Determine the [x, y] coordinate at the center of the cell enclosing the given text.  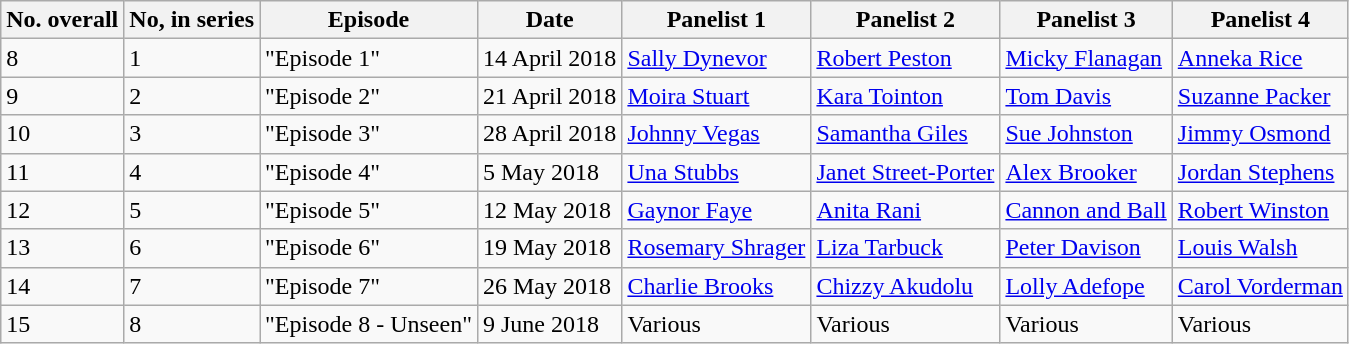
12 May 2018 [549, 210]
Panelist 1 [716, 20]
15 [62, 324]
Sally Dynevor [716, 58]
"Episode 4" [369, 172]
Chizzy Akudolu [906, 286]
4 [192, 172]
6 [192, 248]
10 [62, 134]
Louis Walsh [1260, 248]
Micky Flanagan [1086, 58]
Tom Davis [1086, 96]
Janet Street-Porter [906, 172]
"Episode 1" [369, 58]
9 [62, 96]
21 April 2018 [549, 96]
"Episode 6" [369, 248]
Liza Tarbuck [906, 248]
Suzanne Packer [1260, 96]
Date [549, 20]
"Episode 2" [369, 96]
5 May 2018 [549, 172]
Episode [369, 20]
7 [192, 286]
No. overall [62, 20]
14 [62, 286]
5 [192, 210]
Anneka Rice [1260, 58]
Robert Peston [906, 58]
Samantha Giles [906, 134]
Panelist 4 [1260, 20]
12 [62, 210]
"Episode 8 - Unseen" [369, 324]
28 April 2018 [549, 134]
Kara Tointon [906, 96]
No, in series [192, 20]
Jimmy Osmond [1260, 134]
19 May 2018 [549, 248]
3 [192, 134]
Carol Vorderman [1260, 286]
Moira Stuart [716, 96]
Rosemary Shrager [716, 248]
26 May 2018 [549, 286]
Panelist 3 [1086, 20]
Panelist 2 [906, 20]
Jordan Stephens [1260, 172]
11 [62, 172]
Lolly Adefope [1086, 286]
Charlie Brooks [716, 286]
Gaynor Faye [716, 210]
Alex Brooker [1086, 172]
Robert Winston [1260, 210]
"Episode 7" [369, 286]
"Episode 5" [369, 210]
Una Stubbs [716, 172]
2 [192, 96]
9 June 2018 [549, 324]
1 [192, 58]
"Episode 3" [369, 134]
Anita Rani [906, 210]
13 [62, 248]
Sue Johnston [1086, 134]
Peter Davison [1086, 248]
Johnny Vegas [716, 134]
14 April 2018 [549, 58]
Cannon and Ball [1086, 210]
